Extract the [x, y] coordinate from the center of the cell holding the provided text.  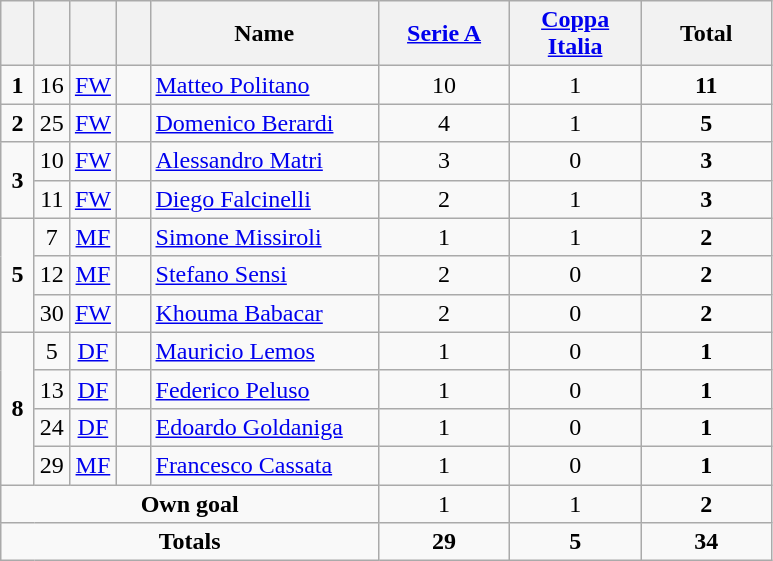
Stefano Sensi [264, 275]
Edoardo Goldaniga [264, 427]
30 [52, 313]
24 [52, 427]
16 [52, 85]
Domenico Berardi [264, 123]
Name [264, 34]
Totals [190, 542]
34 [706, 542]
Alessandro Matri [264, 161]
12 [52, 275]
Serie A [444, 34]
Matteo Politano [264, 85]
Khouma Babacar [264, 313]
13 [52, 389]
Diego Falcinelli [264, 199]
Simone Missiroli [264, 237]
8 [18, 408]
4 [444, 123]
Mauricio Lemos [264, 351]
Federico Peluso [264, 389]
Francesco Cassata [264, 465]
Coppa Italia [576, 34]
Total [706, 34]
7 [52, 237]
25 [52, 123]
Own goal [190, 503]
